Return (X, Y) of the center of cell containing provided text 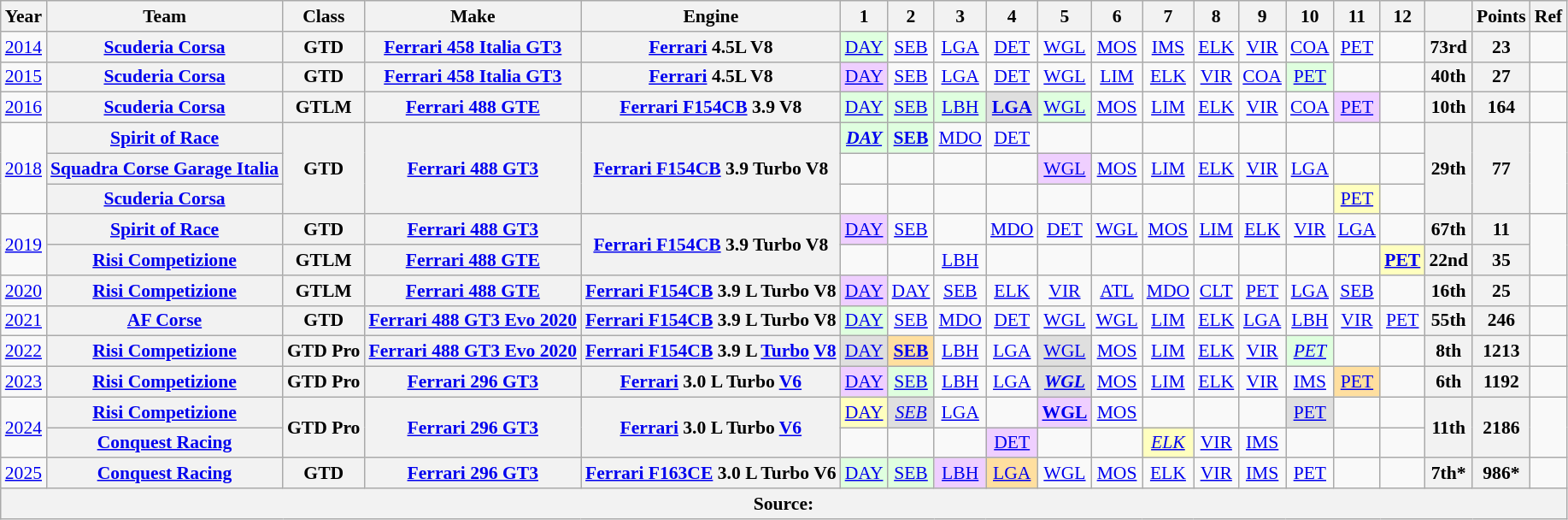
Source: (784, 504)
73rd (1448, 47)
22nd (1448, 260)
246 (1501, 321)
Year (24, 16)
2022 (24, 352)
4 (1012, 16)
2024 (24, 428)
5 (1065, 16)
16th (1448, 291)
1 (865, 16)
2 (911, 16)
55th (1448, 321)
ATL (1116, 291)
35 (1501, 260)
25 (1501, 291)
Points (1501, 16)
986* (1501, 474)
3 (960, 16)
40th (1448, 77)
164 (1501, 108)
6 (1116, 16)
77 (1501, 169)
6th (1448, 382)
2015 (24, 77)
10th (1448, 108)
8 (1216, 16)
2018 (24, 169)
2186 (1501, 428)
67th (1448, 230)
1213 (1501, 352)
11th (1448, 428)
Make (473, 16)
1192 (1501, 382)
Engine (711, 16)
Ferrari F154CB 3.9 V8 (711, 108)
Class (323, 16)
2021 (24, 321)
CLT (1216, 291)
2014 (24, 47)
9 (1262, 16)
10 (1310, 16)
29th (1448, 169)
7 (1169, 16)
AF Corse (164, 321)
27 (1501, 77)
Team (164, 16)
Squadra Corse Garage Italia (164, 168)
2020 (24, 291)
2023 (24, 382)
2016 (24, 108)
8th (1448, 352)
23 (1501, 47)
2025 (24, 474)
7th* (1448, 474)
Ref (1548, 16)
12 (1402, 16)
Ferrari F163CE 3.0 L Turbo V6 (711, 474)
2019 (24, 245)
